From the cell containing the given text, extract its center point as (x, y) coordinate. 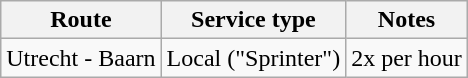
Service type (254, 20)
Route (81, 20)
2x per hour (407, 58)
Notes (407, 20)
Utrecht - Baarn (81, 58)
Local ("Sprinter") (254, 58)
